Output the [x, y] coordinate of the center of the cell containing the given text.  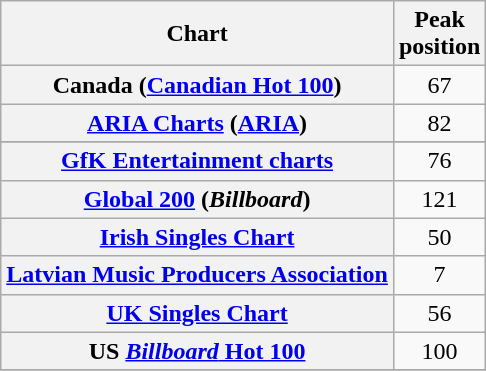
Latvian Music Producers Association [198, 275]
ARIA Charts (ARIA) [198, 123]
Global 200 (Billboard) [198, 199]
67 [439, 85]
Irish Singles Chart [198, 237]
US Billboard Hot 100 [198, 351]
82 [439, 123]
UK Singles Chart [198, 313]
Chart [198, 34]
100 [439, 351]
7 [439, 275]
Peakposition [439, 34]
121 [439, 199]
76 [439, 161]
Canada (Canadian Hot 100) [198, 85]
50 [439, 237]
56 [439, 313]
GfK Entertainment charts [198, 161]
